Search for the cell housing the specified text and yield its (X, Y) center coordinate. 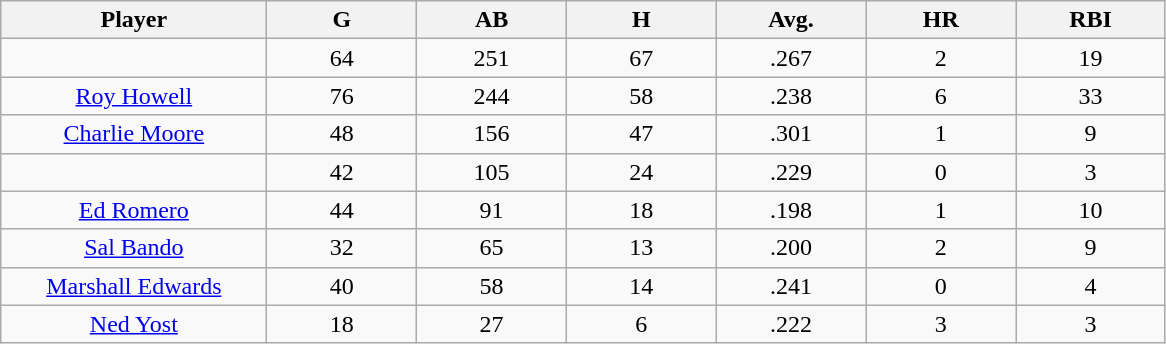
RBI (1091, 20)
244 (492, 96)
.238 (791, 96)
.200 (791, 248)
65 (492, 248)
.229 (791, 172)
Player (134, 20)
G (342, 20)
33 (1091, 96)
Charlie Moore (134, 134)
42 (342, 172)
Sal Bando (134, 248)
24 (641, 172)
27 (492, 324)
Avg. (791, 20)
.267 (791, 58)
.198 (791, 210)
76 (342, 96)
105 (492, 172)
40 (342, 286)
.241 (791, 286)
32 (342, 248)
.222 (791, 324)
44 (342, 210)
13 (641, 248)
HR (941, 20)
91 (492, 210)
10 (1091, 210)
19 (1091, 58)
4 (1091, 286)
64 (342, 58)
.301 (791, 134)
H (641, 20)
251 (492, 58)
Marshall Edwards (134, 286)
47 (641, 134)
48 (342, 134)
Ed Romero (134, 210)
AB (492, 20)
Roy Howell (134, 96)
14 (641, 286)
156 (492, 134)
67 (641, 58)
Ned Yost (134, 324)
